Detect which cell encompasses the target text, then output its (X, Y) center coordinate. 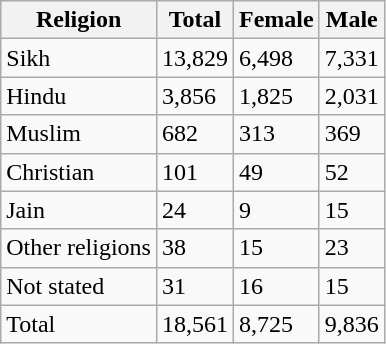
52 (352, 172)
18,561 (194, 324)
Jain (79, 210)
24 (194, 210)
3,856 (194, 96)
Male (352, 20)
8,725 (277, 324)
Female (277, 20)
6,498 (277, 58)
31 (194, 286)
7,331 (352, 58)
2,031 (352, 96)
101 (194, 172)
Other religions (79, 248)
Sikh (79, 58)
13,829 (194, 58)
16 (277, 286)
Muslim (79, 134)
369 (352, 134)
Christian (79, 172)
23 (352, 248)
49 (277, 172)
38 (194, 248)
Religion (79, 20)
682 (194, 134)
1,825 (277, 96)
9 (277, 210)
9,836 (352, 324)
313 (277, 134)
Hindu (79, 96)
Not stated (79, 286)
